Extract the [x, y] coordinate from the center of the cell holding the provided text.  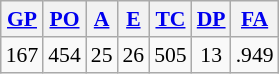
25 [102, 55]
26 [133, 55]
PO [64, 19]
454 [64, 55]
.949 [255, 55]
TC [170, 19]
167 [22, 55]
13 [212, 55]
505 [170, 55]
GP [22, 19]
E [133, 19]
DP [212, 19]
FA [255, 19]
A [102, 19]
